Identify which cell holds the provided text, then report its (X, Y) central coordinate. 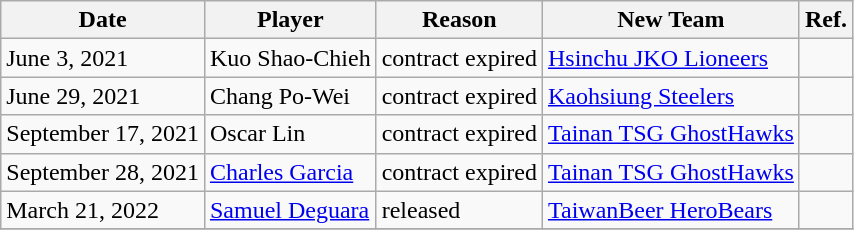
TaiwanBeer HeroBears (670, 210)
March 21, 2022 (103, 210)
released (459, 210)
June 29, 2021 (103, 96)
Kaohsiung Steelers (670, 96)
New Team (670, 20)
June 3, 2021 (103, 58)
Chang Po-Wei (290, 96)
Kuo Shao-Chieh (290, 58)
Date (103, 20)
Reason (459, 20)
September 17, 2021 (103, 134)
Oscar Lin (290, 134)
September 28, 2021 (103, 172)
Charles Garcia (290, 172)
Hsinchu JKO Lioneers (670, 58)
Samuel Deguara (290, 210)
Player (290, 20)
Ref. (826, 20)
